From the cell containing the given text, extract its center point as (X, Y) coordinate. 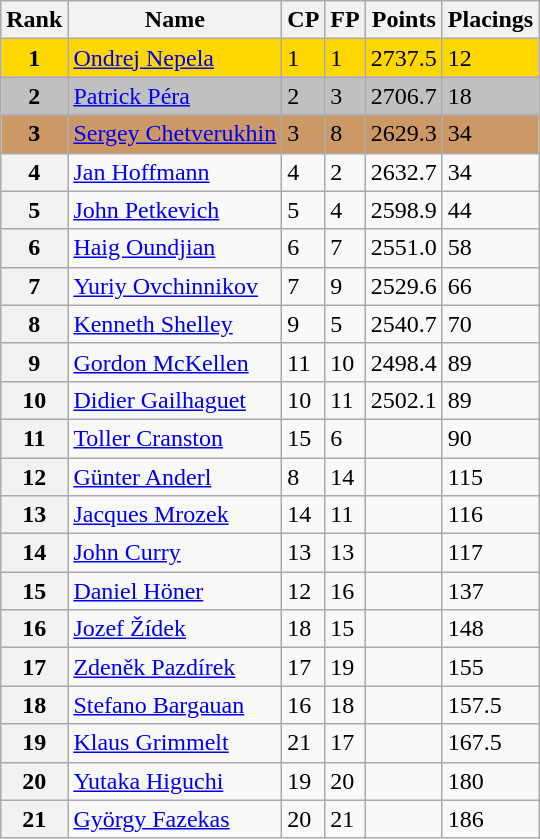
70 (490, 324)
117 (490, 553)
2502.1 (404, 400)
Rank (34, 20)
John Curry (175, 553)
Jacques Mrozek (175, 515)
137 (490, 591)
66 (490, 286)
Yuriy Ovchinnikov (175, 286)
John Petkevich (175, 210)
György Fazekas (175, 819)
186 (490, 819)
Points (404, 20)
2498.4 (404, 362)
Sergey Chetverukhin (175, 134)
Gordon McKellen (175, 362)
116 (490, 515)
Toller Cranston (175, 438)
167.5 (490, 743)
Klaus Grimmelt (175, 743)
2551.0 (404, 248)
Günter Anderl (175, 477)
Kenneth Shelley (175, 324)
Patrick Péra (175, 96)
2598.9 (404, 210)
Jozef Žídek (175, 629)
2737.5 (404, 58)
Stefano Bargauan (175, 705)
Name (175, 20)
157.5 (490, 705)
2529.6 (404, 286)
2629.3 (404, 134)
Daniel Höner (175, 591)
FP (345, 20)
115 (490, 477)
Placings (490, 20)
Ondrej Nepela (175, 58)
148 (490, 629)
Haig Oundjian (175, 248)
44 (490, 210)
180 (490, 781)
2540.7 (404, 324)
CP (304, 20)
Yutaka Higuchi (175, 781)
90 (490, 438)
58 (490, 248)
Zdeněk Pazdírek (175, 667)
2706.7 (404, 96)
Didier Gailhaguet (175, 400)
155 (490, 667)
Jan Hoffmann (175, 172)
2632.7 (404, 172)
